Return the [X, Y] coordinate for the center point of the cell that contains the specified text.  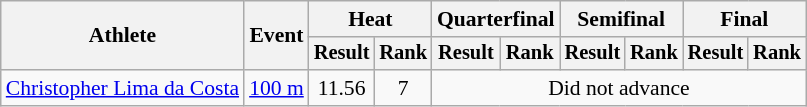
Semifinal [622, 19]
Event [276, 36]
Quarterfinal [496, 19]
Final [744, 19]
Christopher Lima da Costa [122, 88]
Heat [370, 19]
100 m [276, 88]
11.56 [342, 88]
Did not advance [619, 88]
Athlete [122, 36]
7 [403, 88]
